Identify which cell holds the provided text, then report its [X, Y] central coordinate. 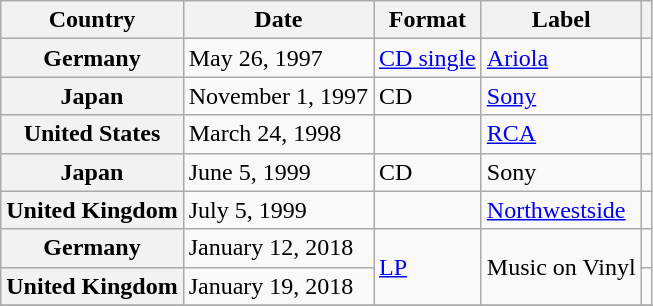
June 5, 1999 [278, 172]
LP [428, 267]
CD single [428, 58]
Music on Vinyl [561, 267]
January 12, 2018 [278, 248]
Format [428, 20]
July 5, 1999 [278, 210]
May 26, 1997 [278, 58]
January 19, 2018 [278, 286]
Northwestside [561, 210]
United States [92, 134]
RCA [561, 134]
Country [92, 20]
Label [561, 20]
Date [278, 20]
November 1, 1997 [278, 96]
Ariola [561, 58]
March 24, 1998 [278, 134]
